From the cell containing the given text, extract its center point as (X, Y) coordinate. 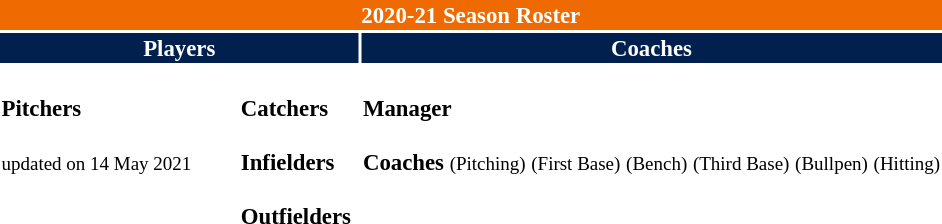
2020-21 Season Roster (471, 15)
Players (179, 48)
Coaches (651, 48)
